Provide the [X, Y] coordinate of the cell's center where the given text is located.  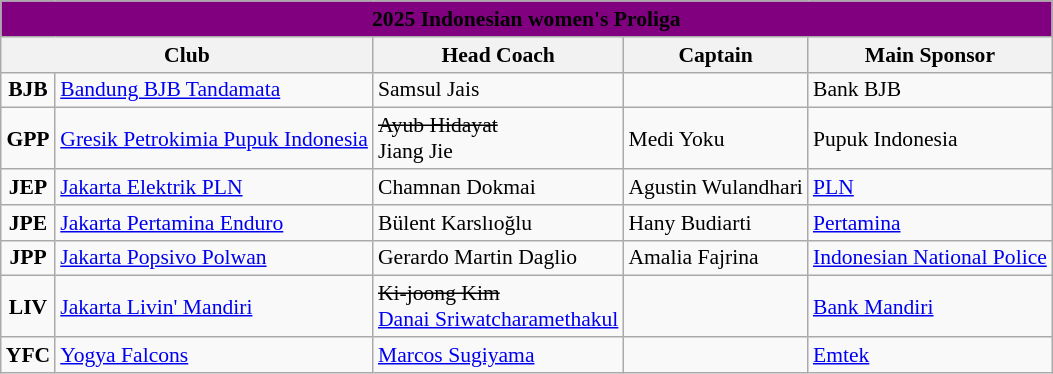
Pertamina [930, 223]
Indonesian National Police [930, 258]
Bülent Karslıoğlu [498, 223]
Gresik Petrokimia Pupuk Indonesia [214, 138]
Captain [716, 55]
Jakarta Popsivo Polwan [214, 258]
Agustin Wulandhari [716, 187]
Amalia Fajrina [716, 258]
Jakarta Livin' Mandiri [214, 306]
Jakarta Elektrik PLN [214, 187]
GPP [28, 138]
Ayub Hidayat Jiang Jie [498, 138]
Head Coach [498, 55]
Gerardo Martin Daglio [498, 258]
BJB [28, 90]
Samsul Jais [498, 90]
Jakarta Pertamina Enduro [214, 223]
Pupuk Indonesia [930, 138]
Ki-joong Kim Danai Sriwatcharamethakul [498, 306]
Bank BJB [930, 90]
Club [187, 55]
Bank Mandiri [930, 306]
Marcos Sugiyama [498, 355]
JPE [28, 223]
YFC [28, 355]
2025 Indonesian women's Proliga [526, 19]
Bandung BJB Tandamata [214, 90]
Yogya Falcons [214, 355]
JEP [28, 187]
LIV [28, 306]
Medi Yoku [716, 138]
Main Sponsor [930, 55]
PLN [930, 187]
JPP [28, 258]
Emtek [930, 355]
Chamnan Dokmai [498, 187]
Hany Budiarti [716, 223]
